Detect which cell encompasses the target text, then output its (x, y) center coordinate. 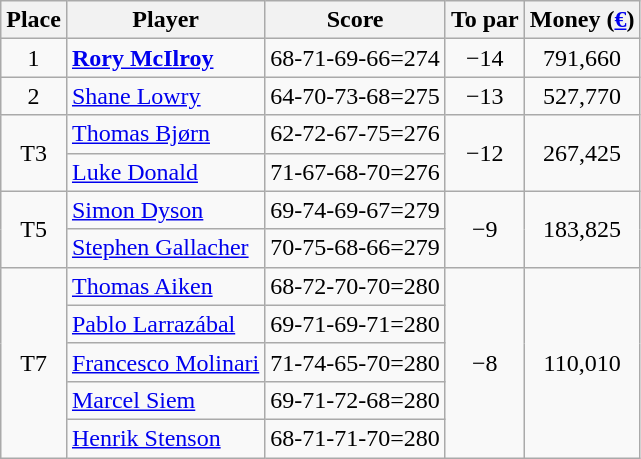
68-72-70-70=280 (356, 286)
−13 (484, 96)
Henrik Stenson (165, 438)
Shane Lowry (165, 96)
−8 (484, 362)
T3 (34, 153)
69-74-69-67=279 (356, 210)
64-70-73-68=275 (356, 96)
183,825 (582, 229)
Money (€) (582, 20)
110,010 (582, 362)
Thomas Aiken (165, 286)
Pablo Larrazábal (165, 324)
Marcel Siem (165, 400)
70-75-68-66=279 (356, 248)
Rory McIlroy (165, 58)
Stephen Gallacher (165, 248)
527,770 (582, 96)
Simon Dyson (165, 210)
791,660 (582, 58)
T7 (34, 362)
Player (165, 20)
1 (34, 58)
T5 (34, 229)
Thomas Bjørn (165, 134)
Place (34, 20)
69-71-69-71=280 (356, 324)
69-71-72-68=280 (356, 400)
68-71-71-70=280 (356, 438)
71-74-65-70=280 (356, 362)
68-71-69-66=274 (356, 58)
2 (34, 96)
62-72-67-75=276 (356, 134)
267,425 (582, 153)
−14 (484, 58)
Luke Donald (165, 172)
To par (484, 20)
Francesco Molinari (165, 362)
−12 (484, 153)
Score (356, 20)
71-67-68-70=276 (356, 172)
−9 (484, 229)
